Locate the cell with the specified text and output its (x, y) center coordinate. 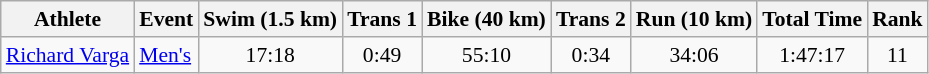
Athlete (68, 19)
Trans 2 (591, 19)
Richard Varga (68, 55)
Event (166, 19)
Run (10 km) (694, 19)
Total Time (812, 19)
Swim (1.5 km) (270, 19)
34:06 (694, 55)
Trans 1 (382, 19)
11 (898, 55)
0:49 (382, 55)
17:18 (270, 55)
Men's (166, 55)
55:10 (486, 55)
1:47:17 (812, 55)
Rank (898, 19)
Bike (40 km) (486, 19)
0:34 (591, 55)
